Identify which cell holds the provided text, then report its [x, y] central coordinate. 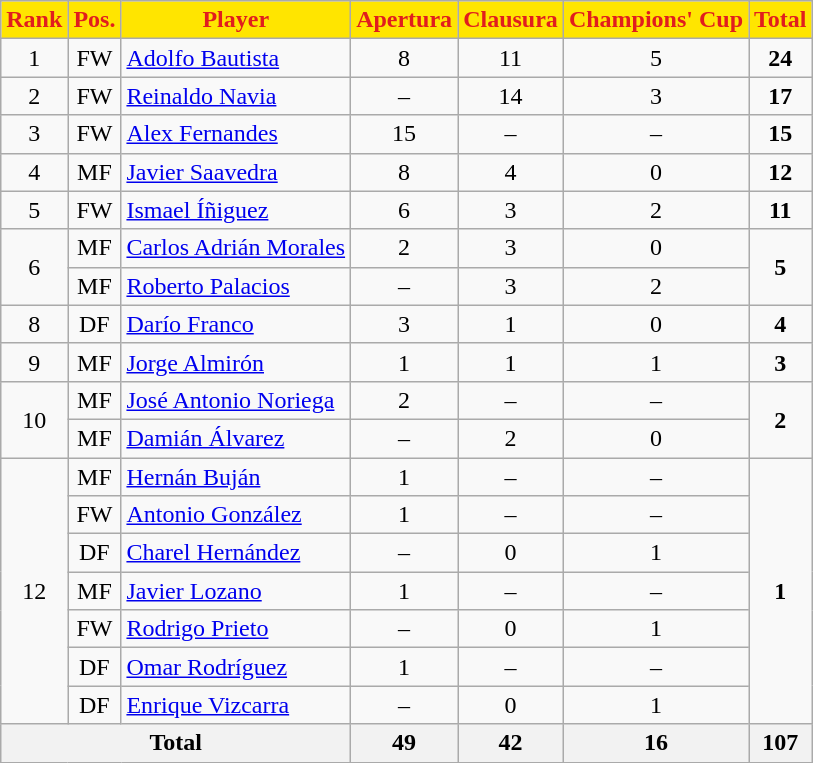
Omar Rodríguez [236, 667]
Carlos Adrián Morales [236, 248]
Champions' Cup [656, 20]
Hernán Buján [236, 477]
Alex Fernandes [236, 134]
Rank [34, 20]
17 [781, 96]
Javier Lozano [236, 591]
107 [781, 743]
Damián Álvarez [236, 438]
Antonio González [236, 515]
Javier Saavedra [236, 172]
14 [511, 96]
Charel Hernández [236, 553]
Darío Franco [236, 324]
Jorge Almirón [236, 362]
Enrique Vizcarra [236, 705]
Roberto Palacios [236, 286]
Clausura [511, 20]
24 [781, 58]
49 [404, 743]
Ismael Íñiguez [236, 210]
Rodrigo Prieto [236, 629]
José Antonio Noriega [236, 400]
10 [34, 419]
Reinaldo Navia [236, 96]
42 [511, 743]
9 [34, 362]
16 [656, 743]
Player [236, 20]
Apertura [404, 20]
Pos. [94, 20]
Adolfo Bautista [236, 58]
